Provide the (X, Y) coordinate of the cell's center where the given text is located.  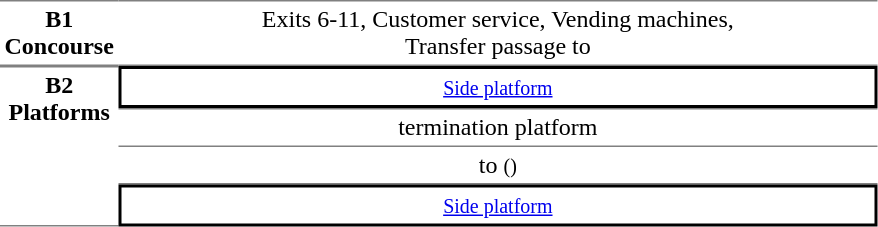
B2Platforms (59, 146)
to () (498, 166)
B1Concourse (59, 33)
Exits 6-11, Customer service, Vending machines,Transfer passage to (498, 33)
termination platform (498, 128)
